From the cell containing the given text, extract its center point as (X, Y) coordinate. 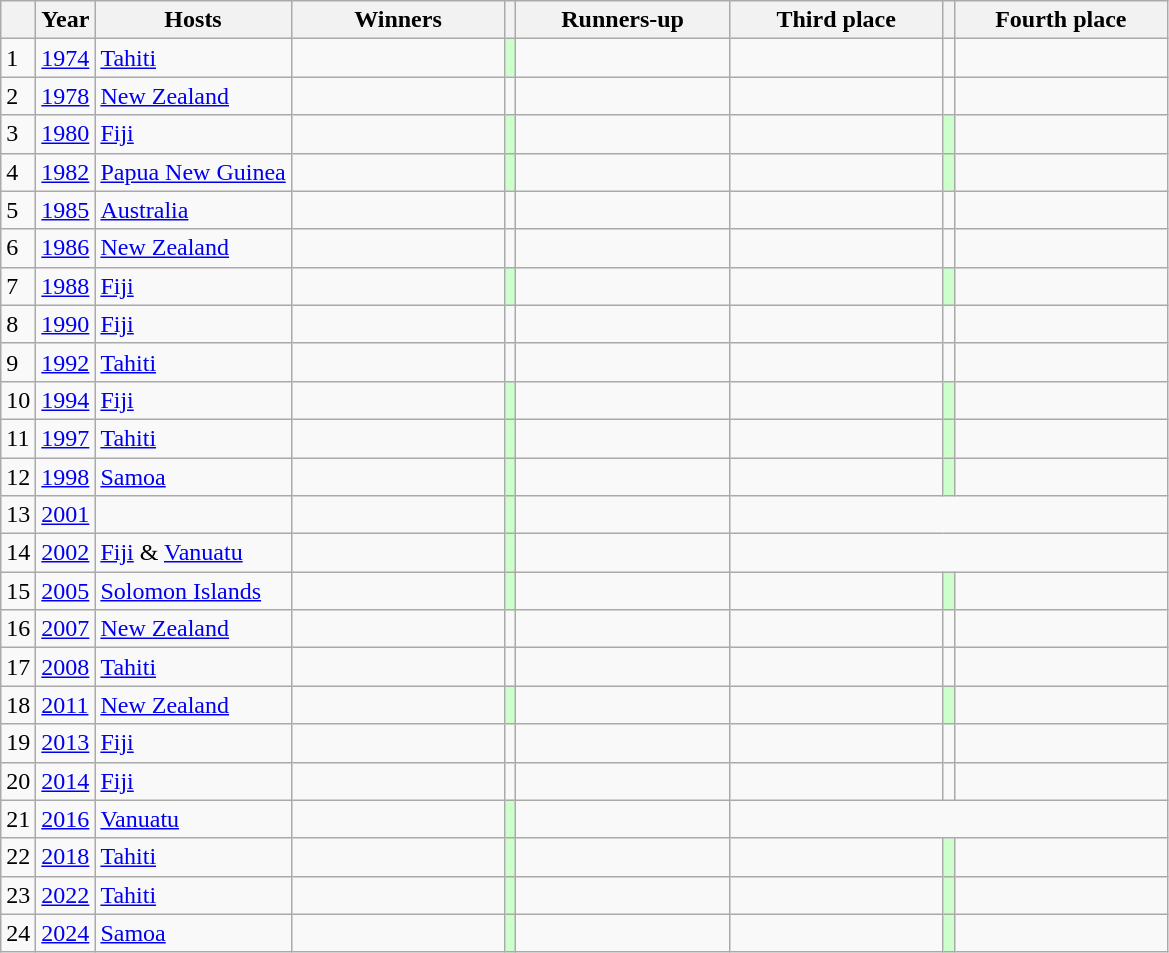
20 (18, 781)
19 (18, 743)
6 (18, 248)
2011 (66, 705)
1990 (66, 324)
2022 (66, 895)
1985 (66, 210)
Third place (836, 20)
11 (18, 438)
2 (18, 96)
10 (18, 400)
24 (18, 933)
Solomon Islands (193, 591)
2016 (66, 819)
9 (18, 362)
1978 (66, 96)
Papua New Guinea (193, 172)
2005 (66, 591)
Winners (398, 20)
1 (18, 58)
22 (18, 857)
17 (18, 667)
Hosts (193, 20)
14 (18, 553)
16 (18, 629)
12 (18, 477)
2024 (66, 933)
1994 (66, 400)
3 (18, 134)
Australia (193, 210)
8 (18, 324)
2013 (66, 743)
1997 (66, 438)
1998 (66, 477)
2002 (66, 553)
5 (18, 210)
1980 (66, 134)
1974 (66, 58)
18 (18, 705)
2014 (66, 781)
7 (18, 286)
1982 (66, 172)
1986 (66, 248)
2001 (66, 515)
Runners-up (623, 20)
Fourth place (1061, 20)
Vanuatu (193, 819)
2008 (66, 667)
Year (66, 20)
Fiji & Vanuatu (193, 553)
21 (18, 819)
1992 (66, 362)
13 (18, 515)
2007 (66, 629)
23 (18, 895)
4 (18, 172)
15 (18, 591)
2018 (66, 857)
1988 (66, 286)
